For the text-containing cell, return its midpoint in (X, Y) coordinate format. 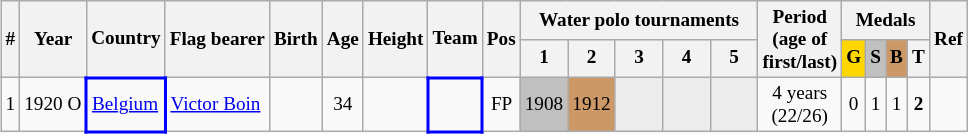
Ref (948, 40)
Team (455, 40)
G (854, 58)
# (10, 40)
Age (342, 40)
1908 (544, 104)
Victor Boin (217, 104)
Flag bearer (217, 40)
Water polo tournaments (639, 20)
4 years(22/26) (800, 104)
FP (501, 104)
Pos (501, 40)
Medals (886, 20)
1920 O (54, 104)
Birth (296, 40)
Height (396, 40)
3 (639, 58)
34 (342, 104)
Belgium (126, 104)
Period(age offirst/last) (800, 40)
B (897, 58)
5 (734, 58)
0 (854, 104)
Year (54, 40)
Country (126, 40)
4 (687, 58)
1912 (592, 104)
S (876, 58)
T (919, 58)
